Capture the cell that displays the provided text and extract its [x, y] central coordinate. 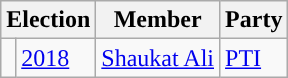
2018 [56, 58]
PTI [254, 58]
Election [48, 20]
Member [158, 20]
Shaukat Ali [158, 58]
Party [254, 20]
